Extract the [x, y] coordinate from the center of the cell holding the provided text.  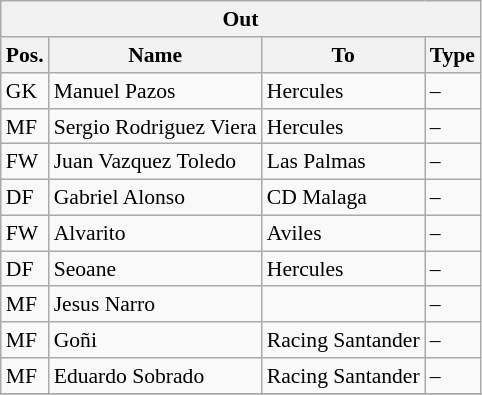
Las Palmas [344, 162]
Manuel Pazos [156, 91]
GK [25, 91]
Pos. [25, 55]
Jesus Narro [156, 304]
Sergio Rodriguez Viera [156, 126]
CD Malaga [344, 197]
To [344, 55]
Gabriel Alonso [156, 197]
Eduardo Sobrado [156, 376]
Aviles [344, 233]
Name [156, 55]
Type [452, 55]
Goñi [156, 340]
Juan Vazquez Toledo [156, 162]
Alvarito [156, 233]
Seoane [156, 269]
Out [240, 19]
